Provide the (X, Y) coordinate of the cell's center where the given text is located.  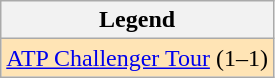
ATP Challenger Tour (1–1) (138, 58)
Legend (138, 20)
